Pinpoint the cell where the given text exists, returning its (x, y) midpoint coordinate. 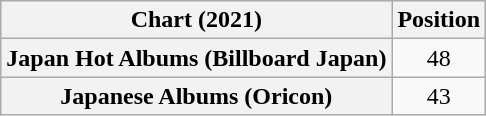
Japanese Albums (Oricon) (196, 96)
Chart (2021) (196, 20)
Japan Hot Albums (Billboard Japan) (196, 58)
43 (439, 96)
48 (439, 58)
Position (439, 20)
